For the text-containing cell, return its midpoint in (x, y) coordinate format. 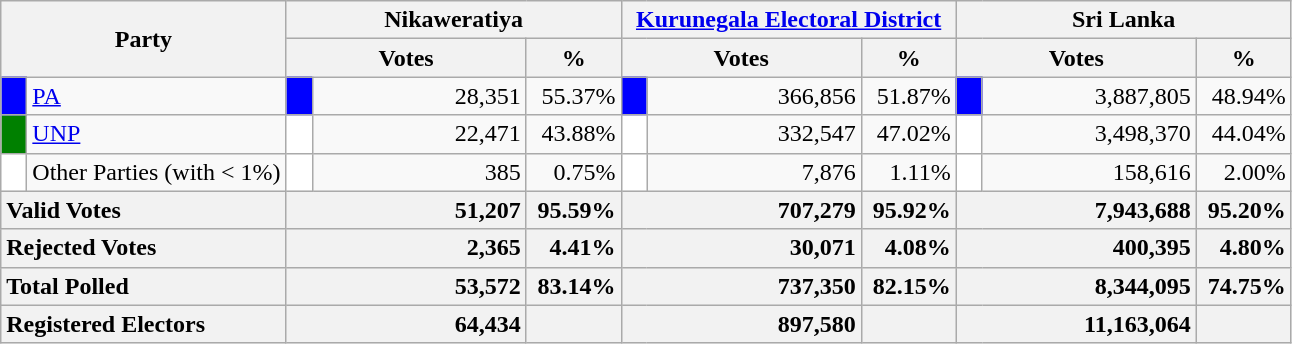
7,876 (754, 172)
11,163,064 (1076, 324)
3,498,370 (1089, 134)
95.59% (574, 210)
366,856 (754, 96)
47.02% (908, 134)
82.15% (908, 286)
332,547 (754, 134)
Total Polled (144, 286)
Sri Lanka (1124, 20)
707,279 (741, 210)
74.75% (1244, 286)
4.80% (1244, 248)
158,616 (1089, 172)
Kurunegala Electoral District (788, 20)
Valid Votes (144, 210)
44.04% (1244, 134)
7,943,688 (1076, 210)
30,071 (741, 248)
55.37% (574, 96)
43.88% (574, 134)
64,434 (406, 324)
95.20% (1244, 210)
3,887,805 (1089, 96)
48.94% (1244, 96)
Party (144, 39)
4.08% (908, 248)
53,572 (406, 286)
95.92% (908, 210)
897,580 (741, 324)
Other Parties (with < 1%) (156, 172)
385 (419, 172)
Nikaweratiya (454, 20)
8,344,095 (1076, 286)
Rejected Votes (144, 248)
83.14% (574, 286)
51,207 (406, 210)
UNP (156, 134)
PA (156, 96)
400,395 (1076, 248)
51.87% (908, 96)
Registered Electors (144, 324)
2,365 (406, 248)
4.41% (574, 248)
2.00% (1244, 172)
0.75% (574, 172)
22,471 (419, 134)
28,351 (419, 96)
737,350 (741, 286)
1.11% (908, 172)
